Provide the [x, y] coordinate of the cell's center where the given text is located.  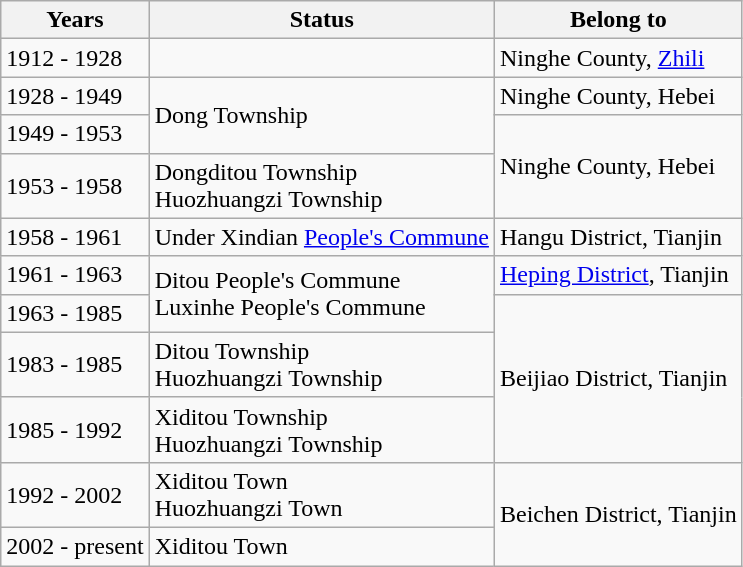
Dongditou TownshipHuozhuangzi Township [322, 186]
Ditou People's CommuneLuxinhe People's Commune [322, 294]
Belong to [618, 20]
Under Xindian People's Commune [322, 237]
1985 - 1992 [75, 430]
Hangu District, Tianjin [618, 237]
Dong Township [322, 115]
Status [322, 20]
Ninghe County, Zhili [618, 58]
1963 - 1985 [75, 313]
1953 - 1958 [75, 186]
1961 - 1963 [75, 275]
1912 - 1928 [75, 58]
1983 - 1985 [75, 364]
Beijiao District, Tianjin [618, 378]
Years [75, 20]
1949 - 1953 [75, 134]
2002 - present [75, 546]
Heping District, Tianjin [618, 275]
Xiditou Town [322, 546]
1992 - 2002 [75, 494]
Ditou TownshipHuozhuangzi Township [322, 364]
Xiditou TownHuozhuangzi Town [322, 494]
Xiditou TownshipHuozhuangzi Township [322, 430]
1928 - 1949 [75, 96]
1958 - 1961 [75, 237]
Beichen District, Tianjin [618, 514]
